Output the [X, Y] coordinate of the center of the cell containing the given text.  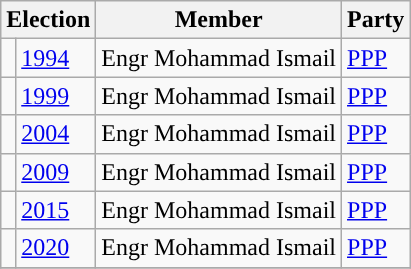
Party [376, 20]
2009 [56, 172]
1999 [56, 96]
Member [219, 20]
2020 [56, 248]
Election [48, 20]
2015 [56, 210]
2004 [56, 134]
1994 [56, 58]
